Identify which cell holds the provided text, then report its [x, y] central coordinate. 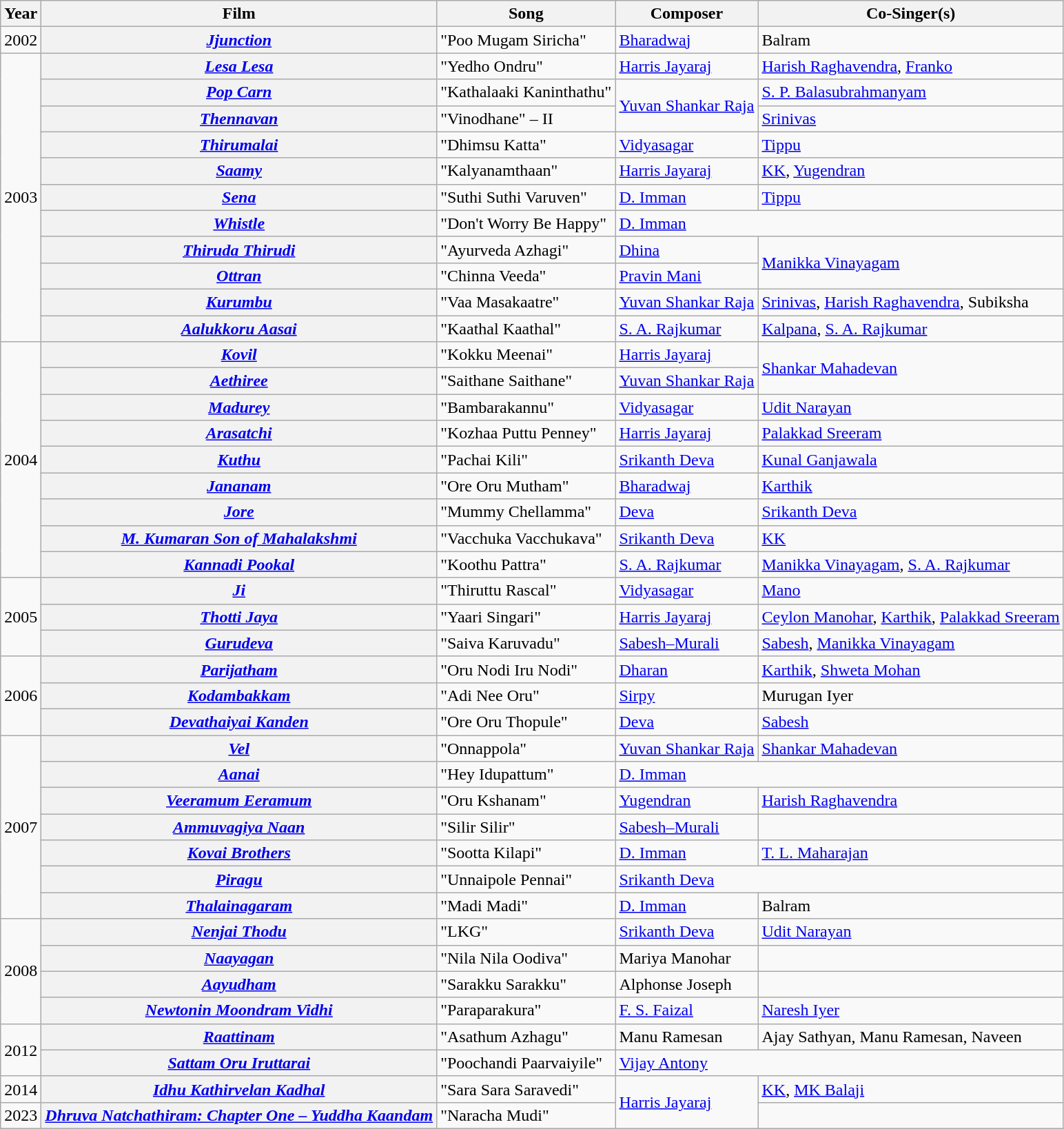
Co-Singer(s) [911, 14]
Naayagan [239, 958]
KK, Yugendran [911, 171]
F. S. Faizal [686, 1010]
Pravin Mani [686, 276]
Harish Raghavendra [911, 801]
Song [526, 14]
Jjunction [239, 40]
"Yedho Ondru" [526, 66]
Jananam [239, 486]
Kurumbu [239, 302]
Kannadi Pookal [239, 564]
2006 [21, 695]
"Kalyanamthaan" [526, 171]
Kodambakkam [239, 695]
Gurudeva [239, 643]
Karthik, Shweta Mohan [911, 669]
"Suthi Suthi Varuven" [526, 197]
Sena [239, 197]
T. L. Maharajan [911, 853]
Madurey [239, 407]
Aanai [239, 775]
"Poo Mugam Siricha" [526, 40]
Raattinam [239, 1037]
Thirumalai [239, 145]
"Oru Nodi Iru Nodi" [526, 669]
Kunal Ganjawala [911, 460]
Manu Ramesan [686, 1037]
Srinivas [911, 119]
Thotti Jaya [239, 617]
"Ore Oru Mutham" [526, 486]
Film [239, 14]
Kalpana, S. A. Rajkumar [911, 329]
Palakkad Sreeram [911, 434]
Nenjai Thodu [239, 932]
"Kozhaa Puttu Penney" [526, 434]
"Thiruttu Rascal" [526, 591]
"Kokku Meenai" [526, 355]
"Hey Idupattum" [526, 775]
"Mummy Chellamma" [526, 512]
Ottran [239, 276]
"Sara Sara Saravedi" [526, 1089]
Ajay Sathyan, Manu Ramesan, Naveen [911, 1037]
"Paraparakura" [526, 1010]
Aayudham [239, 984]
Manikka Vinayagam [911, 263]
Idhu Kathirvelan Kadhal [239, 1089]
Year [21, 14]
Harish Raghavendra, Franko [911, 66]
"Silir Silir" [526, 827]
"Oru Kshanam" [526, 801]
"Nila Nila Oodiva" [526, 958]
Composer [686, 14]
M. Kumaran Son of Mahalakshmi [239, 538]
"Bambarakannu" [526, 407]
Newtonin Moondram Vidhi [239, 1010]
Kovai Brothers [239, 853]
Karthik [911, 486]
"Vacchuka Vacchukava" [526, 538]
Ji [239, 591]
"Ayurveda Azhagi" [526, 250]
"Koothu Pattra" [526, 564]
Dhruva Natchathiram: Chapter One – Yuddha Kaandam [239, 1115]
Srinivas, Harish Raghavendra, Subiksha [911, 302]
2007 [21, 826]
"Kaathal Kaathal" [526, 329]
2004 [21, 460]
Kuthu [239, 460]
Ceylon Manohar, Karthik, Palakkad Sreeram [911, 617]
"Naracha Mudi" [526, 1115]
"Onnappola" [526, 748]
Whistle [239, 223]
Vel [239, 748]
Kovil [239, 355]
"Asathum Azhagu" [526, 1037]
Aethiree [239, 381]
Thalainagaram [239, 906]
"Sootta Kilapi" [526, 853]
"Adi Nee Oru" [526, 695]
"Dhimsu Katta" [526, 145]
Devathaiyai Kanden [239, 722]
"Unnaipole Pennai" [526, 879]
Mariya Manohar [686, 958]
"Pachai Kili" [526, 460]
"Vinodhane" – II [526, 119]
Mano [911, 591]
"Sarakku Sarakku" [526, 984]
Parijatham [239, 669]
"Poochandi Paarvaiyile" [526, 1063]
"Don't Worry Be Happy" [526, 223]
S. P. Balasubrahmanyam [911, 92]
Dharan [686, 669]
Ammuvagiya Naan [239, 827]
Thiruda Thirudi [239, 250]
Dhina [686, 250]
"Saithane Saithane" [526, 381]
Vijay Antony [839, 1063]
Sirpy [686, 695]
"Yaari Singari" [526, 617]
KK, MK Balaji [911, 1089]
Murugan Iyer [911, 695]
Thennavan [239, 119]
Jore [239, 512]
Aalukkoru Aasai [239, 329]
Saamy [239, 171]
2014 [21, 1089]
KK [911, 538]
Manikka Vinayagam, S. A. Rajkumar [911, 564]
Lesa Lesa [239, 66]
2002 [21, 40]
Arasatchi [239, 434]
Pop Carn [239, 92]
2008 [21, 971]
Sattam Oru Iruttarai [239, 1063]
"Madi Madi" [526, 906]
Piragu [239, 879]
Sabesh, Manikka Vinayagam [911, 643]
2003 [21, 197]
"Vaa Masakaatre" [526, 302]
Sabesh [911, 722]
2012 [21, 1050]
Yugendran [686, 801]
Alphonse Joseph [686, 984]
"LKG" [526, 932]
2005 [21, 617]
Naresh Iyer [911, 1010]
2023 [21, 1115]
Veeramum Eeramum [239, 801]
"Saiva Karuvadu" [526, 643]
"Ore Oru Thopule" [526, 722]
"Kathalaaki Kaninthathu" [526, 92]
"Chinna Veeda" [526, 276]
